Provide the (X, Y) coordinate of the cell's center where the given text is located.  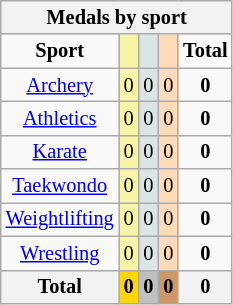
Weightlifting (60, 219)
Sport (60, 51)
Athletics (60, 118)
Taekwondo (60, 186)
Karate (60, 152)
Wrestling (60, 253)
Archery (60, 85)
Medals by sport (117, 17)
